Return the (X, Y) coordinate for the center point of the cell that contains the specified text.  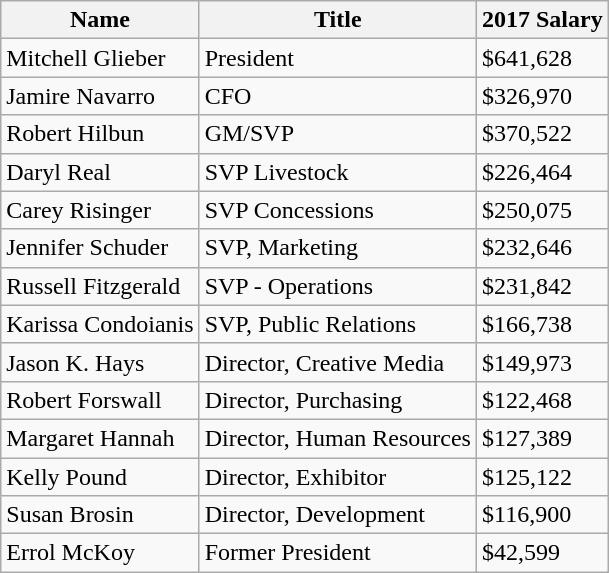
Director, Exhibitor (338, 477)
Robert Hilbun (100, 134)
CFO (338, 96)
$370,522 (542, 134)
GM/SVP (338, 134)
$641,628 (542, 58)
Jennifer Schuder (100, 248)
SVP, Public Relations (338, 324)
Russell Fitzgerald (100, 286)
Errol McKoy (100, 553)
Jamire Navarro (100, 96)
2017 Salary (542, 20)
$226,464 (542, 172)
Kelly Pound (100, 477)
$166,738 (542, 324)
Title (338, 20)
$250,075 (542, 210)
SVP Concessions (338, 210)
SVP, Marketing (338, 248)
Director, Creative Media (338, 362)
$42,599 (542, 553)
$232,646 (542, 248)
SVP Livestock (338, 172)
$116,900 (542, 515)
$326,970 (542, 96)
Name (100, 20)
Karissa Condoianis (100, 324)
SVP - Operations (338, 286)
Director, Development (338, 515)
$122,468 (542, 400)
Carey Risinger (100, 210)
Mitchell Glieber (100, 58)
Daryl Real (100, 172)
Margaret Hannah (100, 438)
Robert Forswall (100, 400)
$149,973 (542, 362)
Director, Purchasing (338, 400)
Director, Human Resources (338, 438)
$231,842 (542, 286)
Susan Brosin (100, 515)
$125,122 (542, 477)
Former President (338, 553)
President (338, 58)
Jason K. Hays (100, 362)
$127,389 (542, 438)
